Determine the (x, y) coordinate at the center of the cell enclosing the given text.  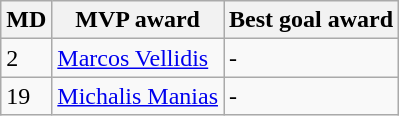
Marcos Vellidis (138, 58)
19 (26, 96)
Best goal award (312, 20)
MD (26, 20)
2 (26, 58)
MVP award (138, 20)
Michalis Manias (138, 96)
